From the cell containing the given text, extract its center point as [x, y] coordinate. 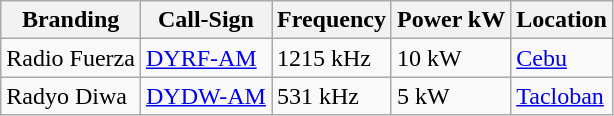
Radyo Diwa [71, 96]
DYDW-AM [206, 96]
531 kHz [332, 96]
Location [562, 20]
Radio Fuerza [71, 58]
Call-Sign [206, 20]
10 kW [450, 58]
Power kW [450, 20]
DYRF-AM [206, 58]
Frequency [332, 20]
1215 kHz [332, 58]
Cebu [562, 58]
5 kW [450, 96]
Branding [71, 20]
Tacloban [562, 96]
